Return (x, y) of the center of cell containing provided text 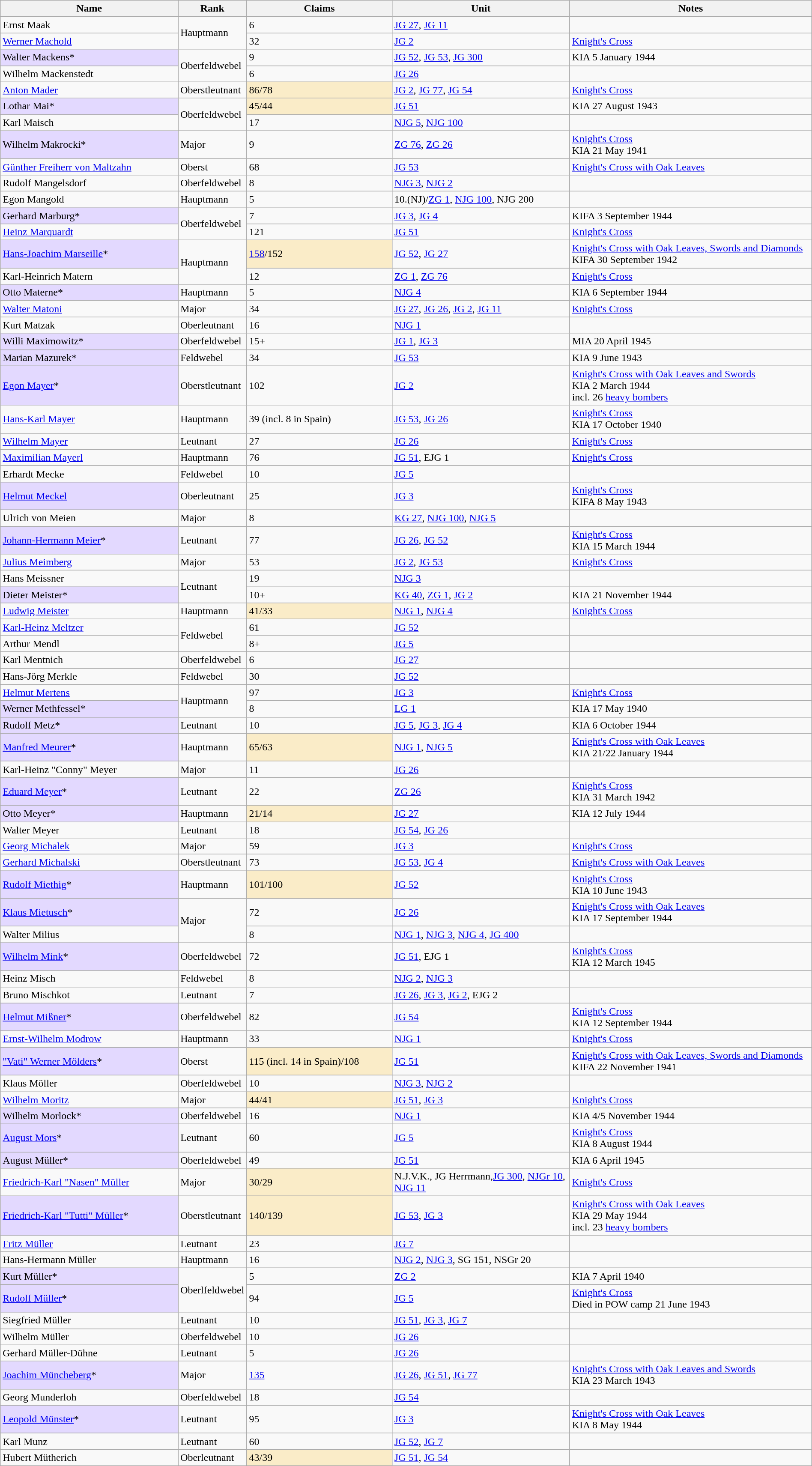
94 (319, 1299)
Hans-Jörg Merkle (89, 676)
115 (incl. 14 in Spain)/108 (319, 1061)
Kurt Matzak (89, 325)
Name (89, 9)
JG 51, JG 3, JG 7 (481, 1320)
19 (319, 579)
Wilhelm Moritz (89, 1099)
JG 5, JG 3, JG 4 (481, 725)
JG 27, JG 11 (481, 25)
Rudolf Müller* (89, 1299)
Knight's CrossKIA 15 March 1944 (690, 540)
NJG 1, NJG 3, NJG 4, JG 400 (481, 935)
KIA 7 April 1940 (690, 1276)
Knight's CrossDied in POW camp 21 June 1943 (690, 1299)
43/39 (319, 1457)
KIA 27 August 1943 (690, 106)
Walter Mackens* (89, 57)
Otto Materne* (89, 293)
Karl-Heinz "Conny" Meyer (89, 769)
Knight's CrossKIA 12 March 1945 (690, 957)
Wilhelm Müller (89, 1337)
Walter Matoni (89, 309)
Knight's CrossKIA 12 September 1944 (690, 1017)
95 (319, 1419)
Gerhard Michalski (89, 863)
Wilhelm Morlock* (89, 1116)
Helmut Mertens (89, 693)
JG 3, JG 4 (481, 215)
Walter Meyer (89, 830)
135 (319, 1375)
22 (319, 791)
Knight's CrossKIA 8 August 1944 (690, 1138)
JG 52, JG 53, JG 300 (481, 57)
Klaus Mietusch* (89, 912)
Lothar Mai* (89, 106)
10.(NJ)/ZG 1, NJG 100, NJG 200 (481, 199)
15+ (319, 341)
Knight's Cross with Oak LeavesKIA 29 May 1944incl. 23 heavy bombers (690, 1216)
Karl Maisch (89, 122)
140/139 (319, 1216)
Fritz Müller (89, 1244)
Knight's Cross with Oak Leaves and SwordsKIA 2 March 1944incl. 26 heavy bombers (690, 385)
Klaus Möller (89, 1083)
33 (319, 1039)
Notes (690, 9)
Joachim Müncheberg* (89, 1375)
45/44 (319, 106)
Bruno Mischkot (89, 995)
Werner Methfessel* (89, 709)
KIA 6 April 1945 (690, 1160)
Rudolf Miethig* (89, 885)
JG 53, JG 26 (481, 419)
JG 26, JG 52 (481, 540)
Oberlfeldwebel (212, 1290)
Ernst Maak (89, 25)
JG 54, JG 26 (481, 830)
Rank (212, 9)
101/100 (319, 885)
Knight's Cross with Oak LeavesKIA 17 September 1944 (690, 912)
Georg Munderloh (89, 1397)
25 (319, 496)
Hubert Mütherich (89, 1457)
65/63 (319, 747)
Ernst-Wilhelm Modrow (89, 1039)
Rudolf Mangelsdorf (89, 183)
MIA 20 April 1945 (690, 341)
Knight's Cross with Oak Leaves, Swords and DiamondsKIFA 30 September 1942 (690, 254)
39 (incl. 8 in Spain) (319, 419)
10+ (319, 595)
Leopold Münster* (89, 1419)
61 (319, 627)
Wilhelm Makrocki* (89, 145)
Maximilian Mayerl (89, 457)
KIA 17 May 1940 (690, 709)
59 (319, 846)
Knight's Cross with Oak Leaves, Swords and DiamondsKIFA 22 November 1941 (690, 1061)
ZG 1, ZG 76 (481, 276)
Erhardt Mecke (89, 474)
JG 26, JG 3, JG 2, EJG 2 (481, 995)
KIA 21 November 1944 (690, 595)
Siegfried Müller (89, 1320)
Helmut Meckel (89, 496)
Gerhard Marburg* (89, 215)
NJG 1, NJG 5 (481, 747)
Günther Freiherr von Maltzahn (89, 167)
Karl Mentnich (89, 660)
Knight's CrossKIA 21 May 1941 (690, 145)
44/41 (319, 1099)
KIA 6 October 1944 (690, 725)
LG 1 (481, 709)
Knight's CrossKIA 31 March 1942 (690, 791)
Wilhelm Mink* (89, 957)
Karl Munz (89, 1441)
ZG 26 (481, 791)
JG 51, JG 3 (481, 1099)
JG 2, JG 77, JG 54 (481, 90)
27 (319, 441)
KIFA 3 September 1944 (690, 215)
Knight's CrossKIA 10 June 1943 (690, 885)
KG 40, ZG 1, JG 2 (481, 595)
Georg Michalek (89, 846)
NJG 4 (481, 293)
Hans-Joachim Marseille* (89, 254)
NJG 5, NJG 100 (481, 122)
"Vati" Werner Mölders* (89, 1061)
8+ (319, 644)
Kurt Müller* (89, 1276)
KG 27, NJG 100, NJG 5 (481, 518)
Friedrich-Karl "Nasen" Müller (89, 1182)
JG 7 (481, 1244)
Karl-Heinz Meltzer (89, 627)
121 (319, 232)
ZG 2 (481, 1276)
Egon Mayer* (89, 385)
49 (319, 1160)
Egon Mangold (89, 199)
Claims (319, 9)
Werner Machold (89, 41)
Julius Meimberg (89, 562)
Ludwig Meister (89, 611)
Hans Meissner (89, 579)
Arthur Mendl (89, 644)
JG 53, JG 4 (481, 863)
Eduard Meyer* (89, 791)
Anton Mader (89, 90)
Knight's CrossKIA 17 October 1940 (690, 419)
Rudolf Metz* (89, 725)
Dieter Meister* (89, 595)
Hans-Karl Mayer (89, 419)
21/14 (319, 813)
Friedrich-Karl "Tutti" Müller* (89, 1216)
Johann-Hermann Meier* (89, 540)
77 (319, 540)
32 (319, 41)
Hans-Hermann Müller (89, 1260)
Marian Mazurek* (89, 358)
JG 52, JG 7 (481, 1441)
Heinz Marquardt (89, 232)
53 (319, 562)
76 (319, 457)
NJG 2, NJG 3, SG 151, NSGr 20 (481, 1260)
JG 2, JG 53 (481, 562)
Ulrich von Meien (89, 518)
82 (319, 1017)
Wilhelm Mackenstedt (89, 74)
Karl-Heinrich Matern (89, 276)
KIA 6 September 1944 (690, 293)
KIA 4/5 November 1944 (690, 1116)
97 (319, 693)
Manfred Meurer* (89, 747)
Otto Meyer* (89, 813)
Walter Milius (89, 935)
68 (319, 167)
KIA 12 July 1944 (690, 813)
JG 1, JG 3 (481, 341)
JG 27, JG 26, JG 2, JG 11 (481, 309)
Knight's Cross with Oak Leaves and SwordsKIA 23 March 1943 (690, 1375)
Helmut Mißner* (89, 1017)
Knight's Cross KIFA 8 May 1943 (690, 496)
102 (319, 385)
KIA 5 January 1944 (690, 57)
JG 52, JG 27 (481, 254)
August Müller* (89, 1160)
Heinz Misch (89, 979)
August Mors* (89, 1138)
86/78 (319, 90)
Knight's Cross with Oak LeavesKIA 8 May 1944 (690, 1419)
23 (319, 1244)
11 (319, 769)
Wilhelm Mayer (89, 441)
NJG 3 (481, 579)
NJG 1, NJG 4 (481, 611)
73 (319, 863)
Gerhard Müller-Dühne (89, 1353)
17 (319, 122)
N.J.V.K., JG Herrmann,JG 300, NJGr 10, NJG 11 (481, 1182)
158/152 (319, 254)
12 (319, 276)
ZG 76, ZG 26 (481, 145)
Knight's Cross with Oak LeavesKIA 21/22 January 1944 (690, 747)
Unit (481, 9)
NJG 2, NJG 3 (481, 979)
JG 51, JG 54 (481, 1457)
JG 26, JG 51, JG 77 (481, 1375)
Willi Maximowitz* (89, 341)
30 (319, 676)
KIA 9 June 1943 (690, 358)
41/33 (319, 611)
JG 53, JG 3 (481, 1216)
30/29 (319, 1182)
